Output the (x, y) coordinate of the center of the cell containing the given text.  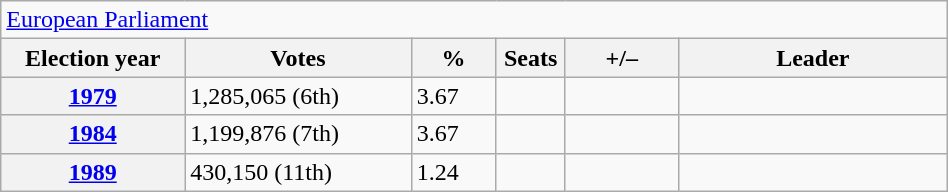
1979 (93, 96)
1984 (93, 134)
Election year (93, 58)
European Parliament (474, 20)
% (454, 58)
Votes (298, 58)
Seats (530, 58)
1.24 (454, 172)
430,150 (11th) (298, 172)
1989 (93, 172)
Leader (812, 58)
1,199,876 (7th) (298, 134)
1,285,065 (6th) (298, 96)
+/– (622, 58)
